Search for the cell housing the specified text and yield its (X, Y) center coordinate. 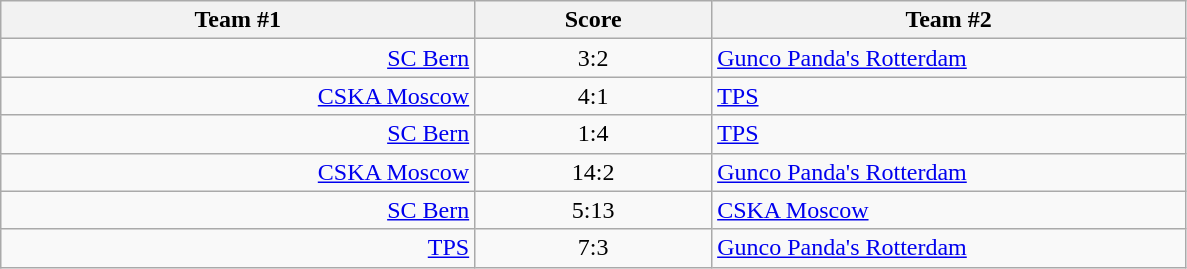
Team #2 (949, 20)
Score (594, 20)
3:2 (594, 58)
7:3 (594, 248)
Team #1 (238, 20)
4:1 (594, 96)
14:2 (594, 172)
5:13 (594, 210)
1:4 (594, 134)
